Detect which cell encompasses the target text, then output its [x, y] center coordinate. 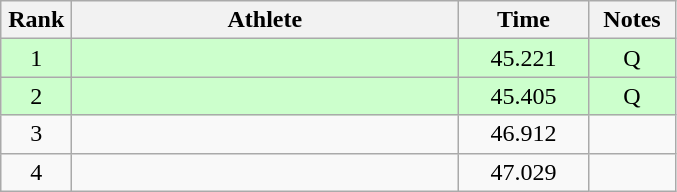
Time [524, 20]
45.405 [524, 96]
2 [36, 96]
46.912 [524, 134]
Notes [632, 20]
4 [36, 172]
1 [36, 58]
Rank [36, 20]
3 [36, 134]
45.221 [524, 58]
Athlete [265, 20]
47.029 [524, 172]
